Provide the (X, Y) coordinate of the cell's center where the given text is located.  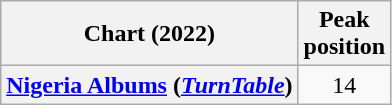
Nigeria Albums (TurnTable) (150, 85)
Chart (2022) (150, 34)
14 (344, 85)
Peakposition (344, 34)
